Find where the given text appears and provide that cell's center as [X, Y] coordinate. 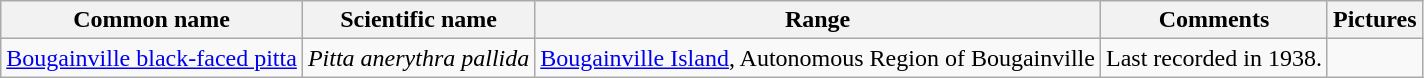
Comments [1214, 20]
Scientific name [418, 20]
Last recorded in 1938. [1214, 58]
Pictures [1374, 20]
Common name [152, 20]
Bougainville black-faced pitta [152, 58]
Bougainville Island, Autonomous Region of Bougainville [818, 58]
Pitta anerythra pallida [418, 58]
Range [818, 20]
